Determine the [X, Y] coordinate at the center of the cell enclosing the given text.  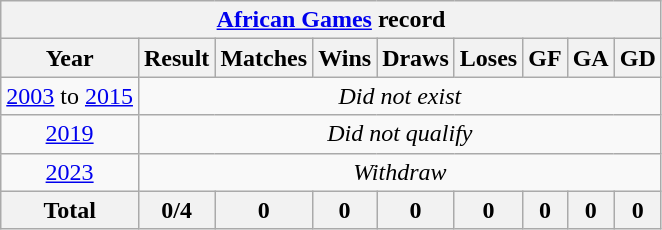
GD [638, 58]
Draws [416, 58]
Result [176, 58]
Year [70, 58]
Matches [264, 58]
Withdraw [400, 172]
2023 [70, 172]
2003 to 2015 [70, 96]
2019 [70, 134]
Did not exist [400, 96]
GF [545, 58]
Did not qualify [400, 134]
Loses [488, 58]
African Games record [331, 20]
Total [70, 210]
GA [590, 58]
0/4 [176, 210]
Wins [345, 58]
